Extract the [x, y] coordinate from the center of the cell holding the provided text.  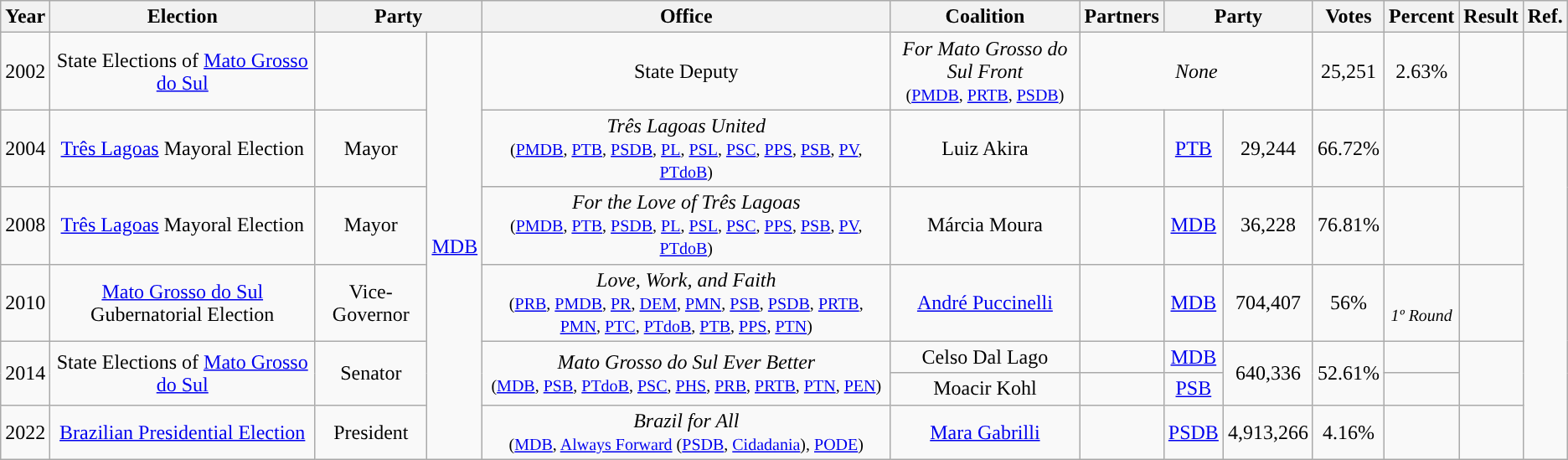
52.61% [1349, 373]
4.16% [1349, 432]
1º Round [1422, 302]
André Puccinelli [985, 302]
2008 [25, 225]
Senator [371, 373]
For the Love of Três Lagoas(PMDB, PTB, PSDB, PL, PSL, PSC, PPS, PSB, PV, PTdoB) [687, 225]
36,228 [1268, 225]
Márcia Moura [985, 225]
PTB [1193, 148]
None [1196, 71]
25,251 [1349, 71]
76.81% [1349, 225]
Brazilian Presidential Election [183, 432]
2010 [25, 302]
56% [1349, 302]
President [371, 432]
State Deputy [687, 71]
Moacir Kohl [985, 389]
Partners [1122, 17]
2.63% [1422, 71]
2002 [25, 71]
Result [1491, 17]
Coalition [985, 17]
Mara Gabrilli [985, 432]
Vice-Governor [371, 302]
2022 [25, 432]
Mato Grosso do Sul Gubernatorial Election [183, 302]
Celso Dal Lago [985, 357]
Brazil for All(MDB, Always Forward (PSDB, Cidadania), PODE) [687, 432]
704,407 [1268, 302]
Office [687, 17]
Votes [1349, 17]
Election [183, 17]
2014 [25, 373]
640,336 [1268, 373]
Mato Grosso do Sul Ever Better(MDB, PSB, PTdoB, PSC, PHS, PRB, PRTB, PTN, PEN) [687, 373]
Year [25, 17]
29,244 [1268, 148]
66.72% [1349, 148]
For Mato Grosso do Sul Front(PMDB, PRTB, PSDB) [985, 71]
Love, Work, and Faith(PRB, PMDB, PR, DEM, PMN, PSB, PSDB, PRTB, PMN, PTC, PTdoB, PTB, PPS, PTN) [687, 302]
PSDB [1193, 432]
Luiz Akira [985, 148]
PSB [1193, 389]
2004 [25, 148]
Ref. [1545, 17]
Percent [1422, 17]
4,913,266 [1268, 432]
Três Lagoas United(PMDB, PTB, PSDB, PL, PSL, PSC, PPS, PSB, PV, PTdoB) [687, 148]
